Return (X, Y) of the center of cell containing provided text 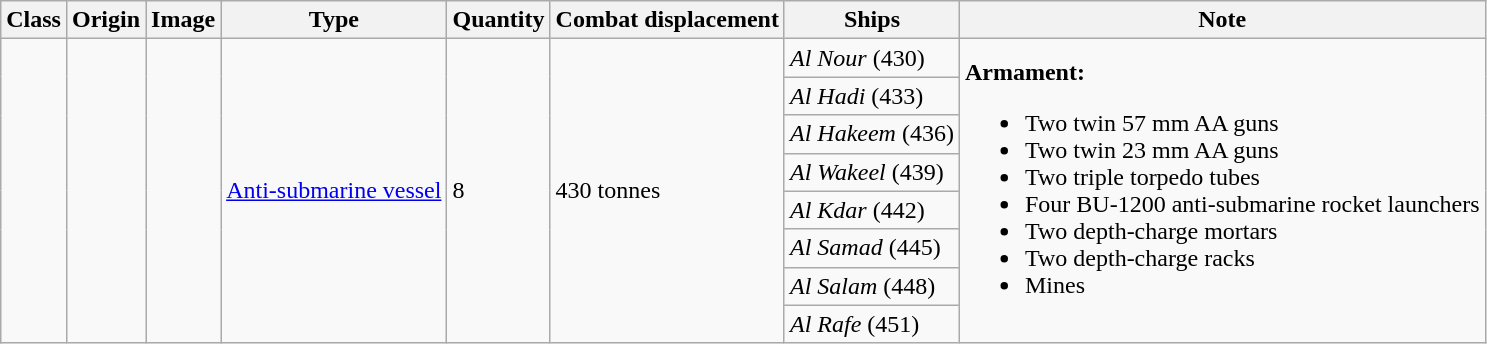
Al Rafe (451) (872, 324)
8 (498, 191)
Combat displacement (667, 20)
Al Hakeem (436) (872, 134)
Al Samad (445) (872, 248)
Al Kdar (442) (872, 210)
Al Wakeel (439) (872, 172)
Class (34, 20)
Quantity (498, 20)
Al Salam (448) (872, 286)
Type (334, 20)
Al Hadi (433) (872, 96)
Anti-submarine vessel (334, 191)
Image (184, 20)
Al Nour (430) (872, 58)
Origin (106, 20)
Ships (872, 20)
430 tonnes (667, 191)
Note (1222, 20)
